Locate the cell with the specified text and output its (X, Y) center coordinate. 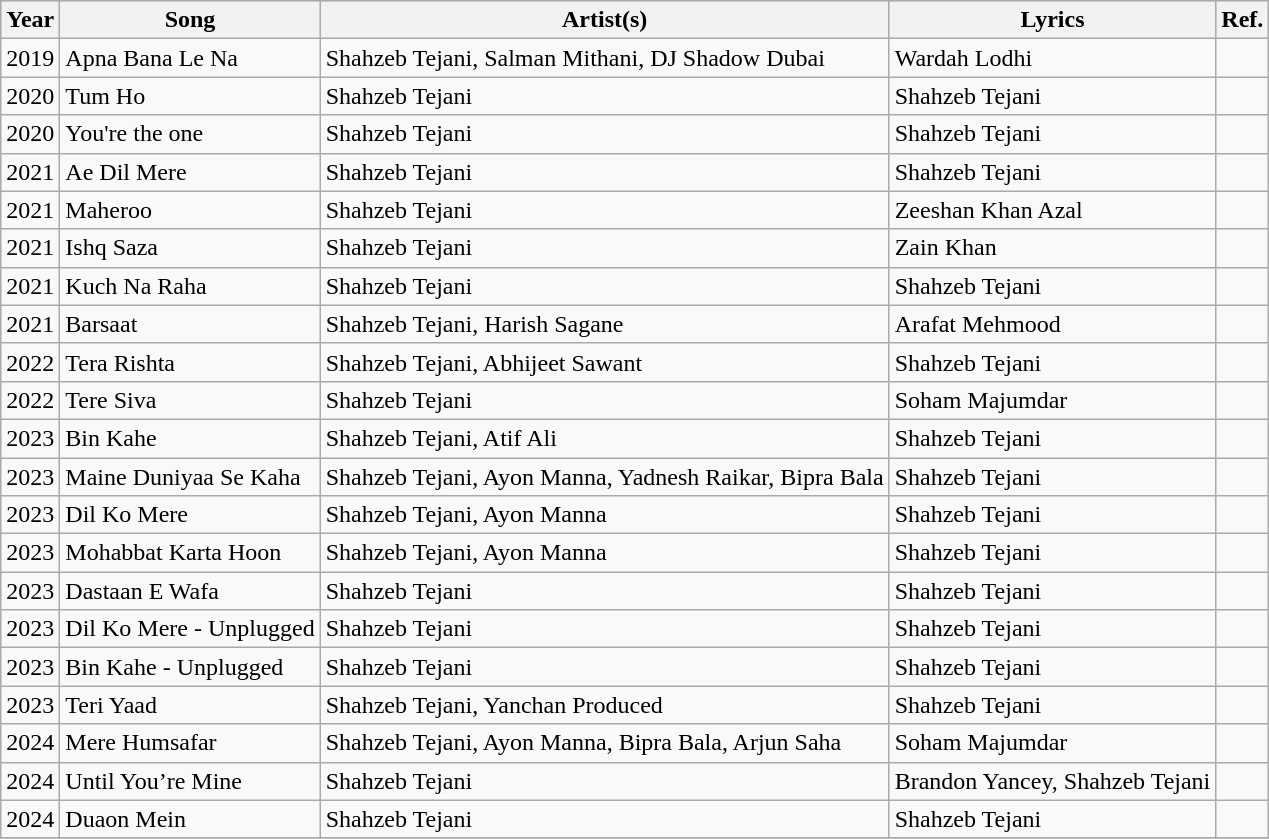
Shahzeb Tejani, Salman Mithani, DJ Shadow Dubai (604, 58)
Shahzeb Tejani, Ayon Manna, Bipra Bala, Arjun Saha (604, 743)
Shahzeb Tejani, Harish Sagane (604, 324)
Barsaat (190, 324)
Tera Rishta (190, 362)
Maheroo (190, 210)
Dastaan E Wafa (190, 591)
You're the one (190, 134)
2019 (30, 58)
Arafat Mehmood (1052, 324)
Mohabbat Karta Hoon (190, 553)
Year (30, 20)
Ref. (1242, 20)
Zeeshan Khan Azal (1052, 210)
Ishq Saza (190, 248)
Maine Duniyaa Se Kaha (190, 477)
Brandon Yancey, Shahzeb Tejani (1052, 781)
Song (190, 20)
Apna Bana Le Na (190, 58)
Zain Khan (1052, 248)
Shahzeb Tejani, Ayon Manna, Yadnesh Raikar, Bipra Bala (604, 477)
Until You’re Mine (190, 781)
Dil Ko Mere (190, 515)
Lyrics (1052, 20)
Artist(s) (604, 20)
Ae Dil Mere (190, 172)
Mere Humsafar (190, 743)
Dil Ko Mere - Unplugged (190, 629)
Shahzeb Tejani, Atif Ali (604, 438)
Tum Ho (190, 96)
Duaon Mein (190, 819)
Tere Siva (190, 400)
Bin Kahe (190, 438)
Wardah Lodhi (1052, 58)
Shahzeb Tejani, Yanchan Produced (604, 705)
Shahzeb Tejani, Abhijeet Sawant (604, 362)
Teri Yaad (190, 705)
Kuch Na Raha (190, 286)
Bin Kahe - Unplugged (190, 667)
